Provide the (x, y) coordinate of the cell's center where the given text is located.  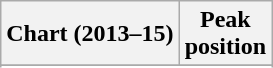
Peakposition (225, 34)
Chart (2013–15) (90, 34)
